Scan for the cell matching the given text and deliver its (X, Y) coordinate at center. 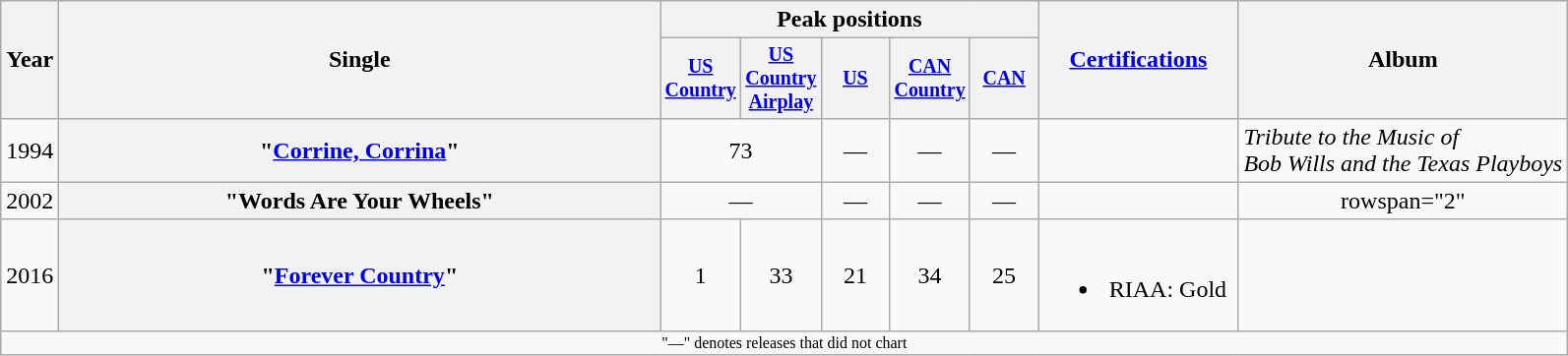
RIAA: Gold (1138, 275)
Tribute to the Music ofBob Wills and the Texas Playboys (1404, 149)
Certifications (1138, 60)
73 (740, 149)
2016 (30, 275)
21 (854, 275)
US Country (701, 79)
33 (782, 275)
rowspan="2" (1404, 201)
Album (1404, 60)
"Corrine, Corrina" (360, 149)
CAN (1004, 79)
"Forever Country" (360, 275)
US (854, 79)
25 (1004, 275)
34 (930, 275)
"Words Are Your Wheels" (360, 201)
1 (701, 275)
Year (30, 60)
CAN Country (930, 79)
1994 (30, 149)
"—" denotes releases that did not chart (784, 342)
US Country Airplay (782, 79)
Peak positions (849, 20)
Single (360, 60)
2002 (30, 201)
